Detect which cell encompasses the target text, then output its [X, Y] center coordinate. 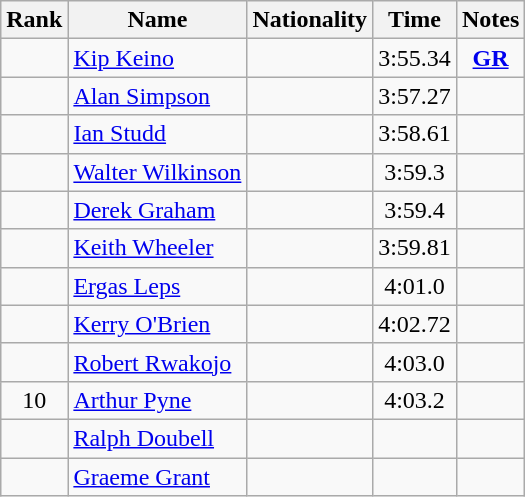
Nationality [310, 20]
3:57.27 [415, 96]
Time [415, 20]
3:59.3 [415, 172]
Robert Rwakojo [158, 362]
Derek Graham [158, 210]
Kip Keino [158, 58]
Ian Studd [158, 134]
Walter Wilkinson [158, 172]
GR [490, 58]
Keith Wheeler [158, 248]
Notes [490, 20]
3:55.34 [415, 58]
Name [158, 20]
Kerry O'Brien [158, 324]
Arthur Pyne [158, 400]
10 [34, 400]
Ergas Leps [158, 286]
3:59.4 [415, 210]
4:03.2 [415, 400]
Rank [34, 20]
4:01.0 [415, 286]
3:58.61 [415, 134]
Alan Simpson [158, 96]
3:59.81 [415, 248]
Ralph Doubell [158, 438]
Graeme Grant [158, 477]
4:03.0 [415, 362]
4:02.72 [415, 324]
